From the cell containing the given text, extract its center point as (X, Y) coordinate. 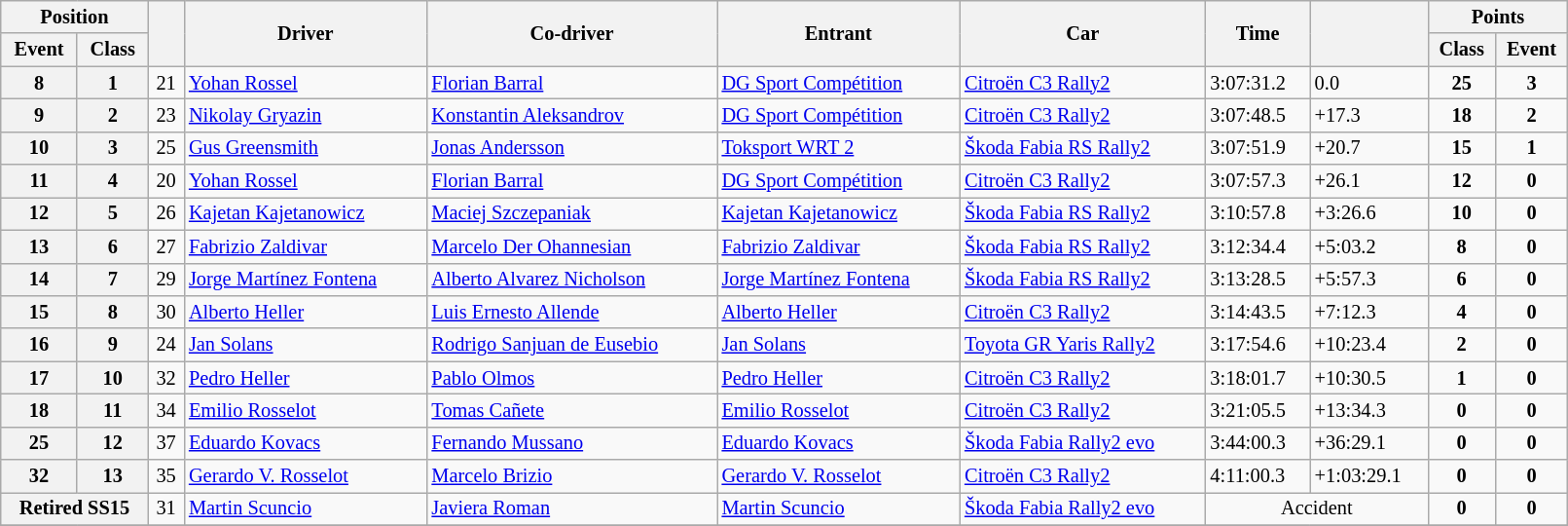
5 (113, 213)
37 (165, 443)
21 (165, 83)
+5:57.3 (1368, 280)
Pablo Olmos (572, 378)
30 (165, 312)
16 (39, 345)
3:07:51.9 (1258, 148)
+13:34.3 (1368, 410)
24 (165, 345)
Co-driver (572, 33)
7 (113, 280)
3:13:28.5 (1258, 280)
29 (165, 280)
Toksport WRT 2 (839, 148)
Tomas Cañete (572, 410)
+36:29.1 (1368, 443)
Alberto Alvarez Nicholson (572, 280)
Position (74, 17)
Jonas Andersson (572, 148)
+17.3 (1368, 115)
3:21:05.5 (1258, 410)
Time (1258, 33)
Rodrigo Sanjuan de Eusebio (572, 345)
+7:12.3 (1368, 312)
+10:23.4 (1368, 345)
Maciej Szczepaniak (572, 213)
Marcelo Der Ohannesian (572, 246)
Toyota GR Yaris Rally2 (1082, 345)
Points (1498, 17)
Car (1082, 33)
27 (165, 246)
Luis Ernesto Allende (572, 312)
Accident (1318, 508)
Konstantin Aleksandrov (572, 115)
3:07:31.2 (1258, 83)
+5:03.2 (1368, 246)
3:14:43.5 (1258, 312)
34 (165, 410)
4:11:00.3 (1258, 476)
3:44:00.3 (1258, 443)
Driver (306, 33)
3:07:48.5 (1258, 115)
20 (165, 181)
Marcelo Brizio (572, 476)
+3:26.6 (1368, 213)
35 (165, 476)
+10:30.5 (1368, 378)
3:12:34.4 (1258, 246)
Fernando Mussano (572, 443)
17 (39, 378)
+20.7 (1368, 148)
14 (39, 280)
31 (165, 508)
3:18:01.7 (1258, 378)
Nikolay Gryazin (306, 115)
+1:03:29.1 (1368, 476)
0.0 (1368, 83)
Retired SS15 (74, 508)
26 (165, 213)
23 (165, 115)
3:17:54.6 (1258, 345)
Javiera Roman (572, 508)
Entrant (839, 33)
+26.1 (1368, 181)
3:10:57.8 (1258, 213)
Gus Greensmith (306, 148)
3:07:57.3 (1258, 181)
